Determine the [x, y] coordinate at the center of the cell enclosing the given text.  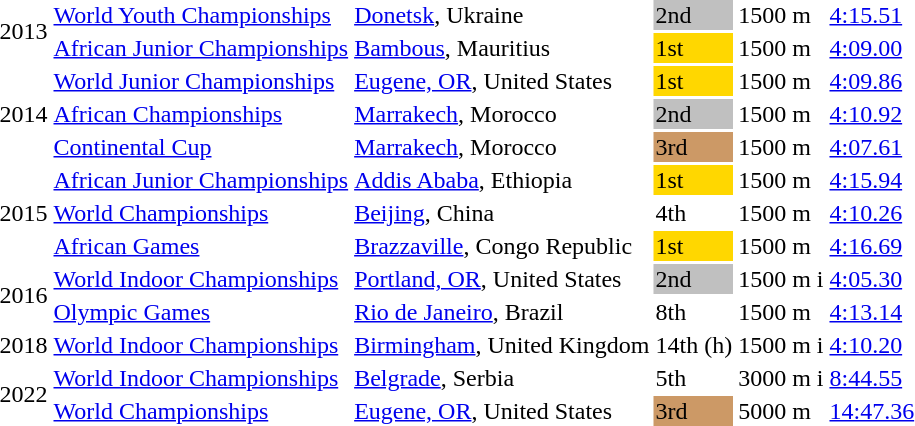
3000 m i [781, 378]
8th [694, 312]
Brazzaville, Congo Republic [502, 246]
4th [694, 213]
Rio de Janeiro, Brazil [502, 312]
Olympic Games [201, 312]
Bambous, Mauritius [502, 48]
Donetsk, Ukraine [502, 15]
Birmingham, United Kingdom [502, 345]
World Junior Championships [201, 81]
14th (h) [694, 345]
Portland, OR, United States [502, 279]
5th [694, 378]
Continental Cup [201, 147]
Belgrade, Serbia [502, 378]
World Youth Championships [201, 15]
Addis Ababa, Ethiopia [502, 180]
Beijing, China [502, 213]
African Games [201, 246]
5000 m [781, 411]
African Championships [201, 114]
